Provide the (x, y) coordinate of the cell's center where the given text is located.  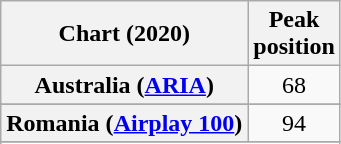
Chart (2020) (124, 34)
Romania (Airplay 100) (124, 123)
68 (294, 85)
Peakposition (294, 34)
Australia (ARIA) (124, 85)
94 (294, 123)
